Extract the [X, Y] coordinate from the center of the cell holding the provided text.  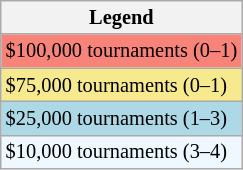
Legend [122, 17]
$10,000 tournaments (3–4) [122, 152]
$25,000 tournaments (1–3) [122, 118]
$75,000 tournaments (0–1) [122, 85]
$100,000 tournaments (0–1) [122, 51]
